Provide the [X, Y] coordinate of the cell's center where the given text is located.  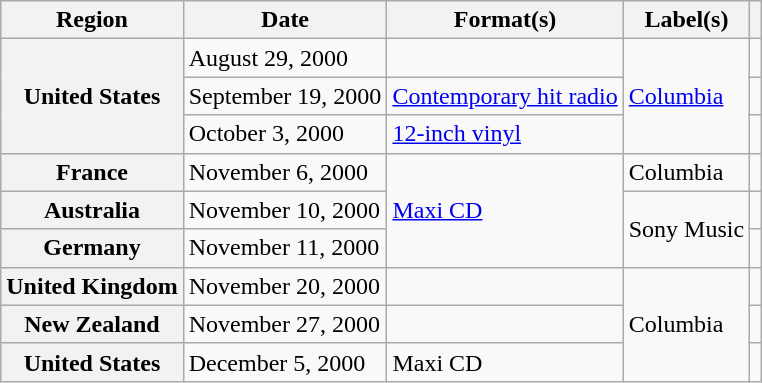
November 20, 2000 [285, 286]
December 5, 2000 [285, 362]
Label(s) [686, 20]
November 10, 2000 [285, 210]
November 27, 2000 [285, 324]
November 11, 2000 [285, 248]
October 3, 2000 [285, 134]
12-inch vinyl [505, 134]
Format(s) [505, 20]
Date [285, 20]
August 29, 2000 [285, 58]
Sony Music [686, 229]
September 19, 2000 [285, 96]
Germany [92, 248]
Australia [92, 210]
Contemporary hit radio [505, 96]
November 6, 2000 [285, 172]
United Kingdom [92, 286]
New Zealand [92, 324]
France [92, 172]
Region [92, 20]
